Capture the cell that displays the provided text and extract its [X, Y] central coordinate. 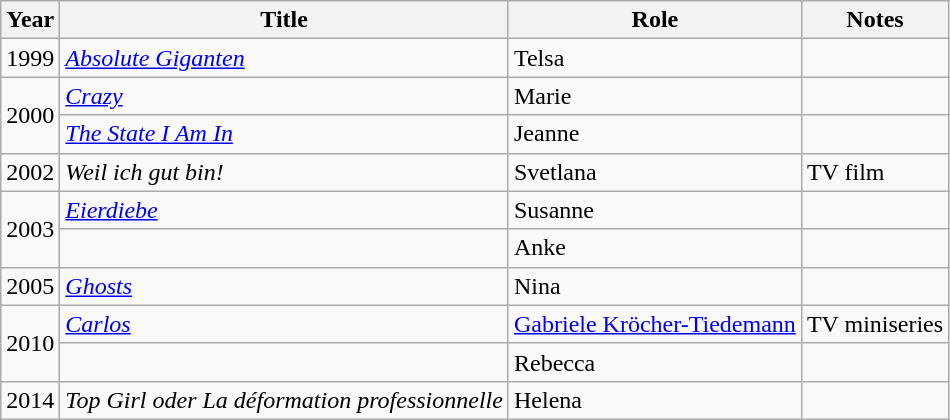
TV film [874, 172]
2000 [30, 115]
Eierdiebe [284, 210]
2003 [30, 229]
Absolute Giganten [284, 58]
Notes [874, 20]
2002 [30, 172]
Marie [654, 96]
1999 [30, 58]
2005 [30, 286]
Weil ich gut bin! [284, 172]
Title [284, 20]
Rebecca [654, 362]
Nina [654, 286]
Year [30, 20]
Gabriele Kröcher-Tiedemann [654, 324]
Anke [654, 248]
2010 [30, 343]
2014 [30, 400]
Svetlana [654, 172]
Telsa [654, 58]
Top Girl oder La déformation professionnelle [284, 400]
Helena [654, 400]
TV miniseries [874, 324]
Jeanne [654, 134]
Susanne [654, 210]
The State I Am In [284, 134]
Role [654, 20]
Ghosts [284, 286]
Crazy [284, 96]
Carlos [284, 324]
